Identify which cell holds the provided text, then report its (x, y) central coordinate. 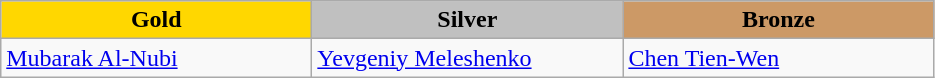
Bronze (778, 20)
Yevgeniy Meleshenko (468, 58)
Chen Tien-Wen (778, 58)
Mubarak Al-Nubi (156, 58)
Silver (468, 20)
Gold (156, 20)
